Extract the [X, Y] coordinate from the center of the cell holding the provided text.  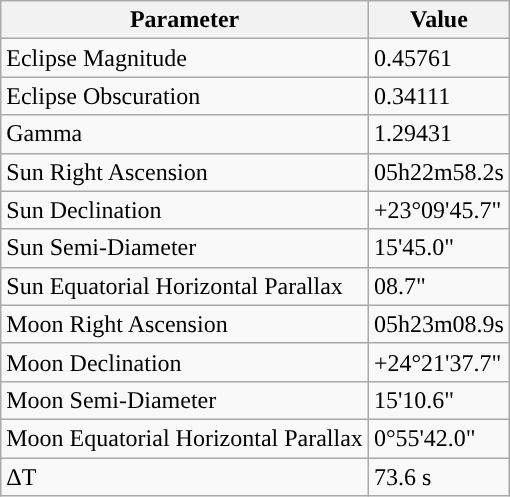
15'45.0" [438, 248]
+24°21'37.7" [438, 362]
Eclipse Magnitude [185, 58]
Gamma [185, 134]
Sun Equatorial Horizontal Parallax [185, 286]
Sun Semi-Diameter [185, 248]
0.34111 [438, 96]
0°55'42.0" [438, 438]
1.29431 [438, 134]
Moon Equatorial Horizontal Parallax [185, 438]
05h22m58.2s [438, 172]
+23°09'45.7" [438, 210]
Moon Declination [185, 362]
05h23m08.9s [438, 324]
73.6 s [438, 477]
Moon Right Ascension [185, 324]
Value [438, 20]
Sun Declination [185, 210]
0.45761 [438, 58]
Eclipse Obscuration [185, 96]
Sun Right Ascension [185, 172]
15'10.6" [438, 400]
08.7" [438, 286]
Moon Semi-Diameter [185, 400]
ΔT [185, 477]
Parameter [185, 20]
